Return the [X, Y] coordinate for the center point of the cell that contains the specified text.  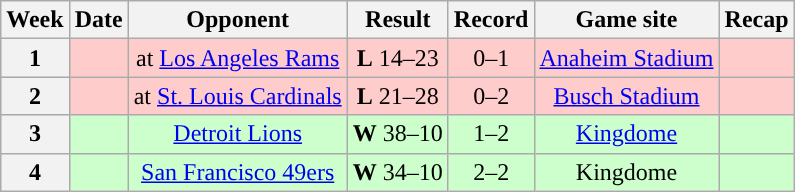
Busch Stadium [626, 96]
Week [35, 20]
Game site [626, 20]
Detroit Lions [238, 134]
Opponent [238, 20]
1 [35, 58]
Recap [756, 20]
1–2 [491, 134]
at St. Louis Cardinals [238, 96]
3 [35, 134]
0–2 [491, 96]
0–1 [491, 58]
2 [35, 96]
Date [98, 20]
at Los Angeles Rams [238, 58]
Record [491, 20]
Anaheim Stadium [626, 58]
L 14–23 [398, 58]
W 34–10 [398, 172]
Result [398, 20]
W 38–10 [398, 134]
2–2 [491, 172]
L 21–28 [398, 96]
San Francisco 49ers [238, 172]
4 [35, 172]
